For the text-containing cell, return its midpoint in [X, Y] coordinate format. 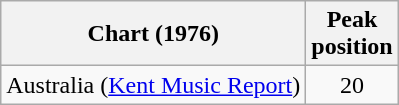
Chart (1976) [154, 34]
Peakposition [352, 34]
20 [352, 85]
Australia (Kent Music Report) [154, 85]
